Return [X, Y] of the center of cell containing provided text 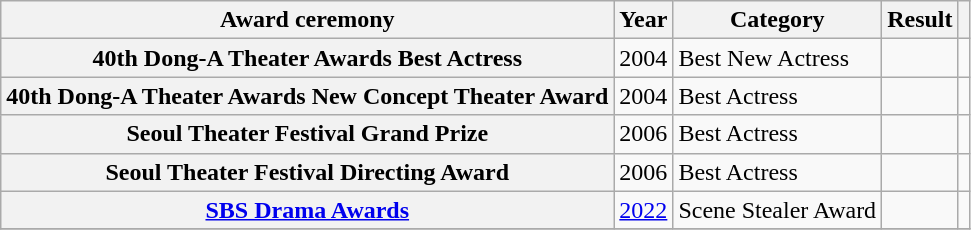
Seoul Theater Festival Directing Award [308, 172]
Award ceremony [308, 20]
40th Dong-A Theater Awards New Concept Theater Award [308, 96]
SBS Drama Awards [308, 210]
Seoul Theater Festival Grand Prize [308, 134]
Scene Stealer Award [778, 210]
Result [920, 20]
Category [778, 20]
40th Dong-A Theater Awards Best Actress [308, 58]
2022 [644, 210]
Best New Actress [778, 58]
Year [644, 20]
